Pinpoint the cell where the given text exists, returning its [x, y] midpoint coordinate. 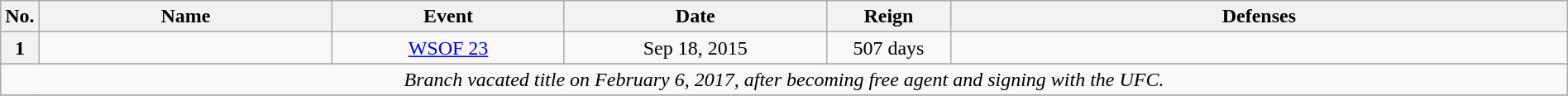
Sep 18, 2015 [695, 48]
1 [20, 48]
Name [185, 17]
WSOF 23 [448, 48]
507 days [888, 48]
Reign [888, 17]
Date [695, 17]
Event [448, 17]
Defenses [1259, 17]
No. [20, 17]
Branch vacated title on February 6, 2017, after becoming free agent and signing with the UFC. [784, 79]
